Detect which cell encompasses the target text, then output its (x, y) center coordinate. 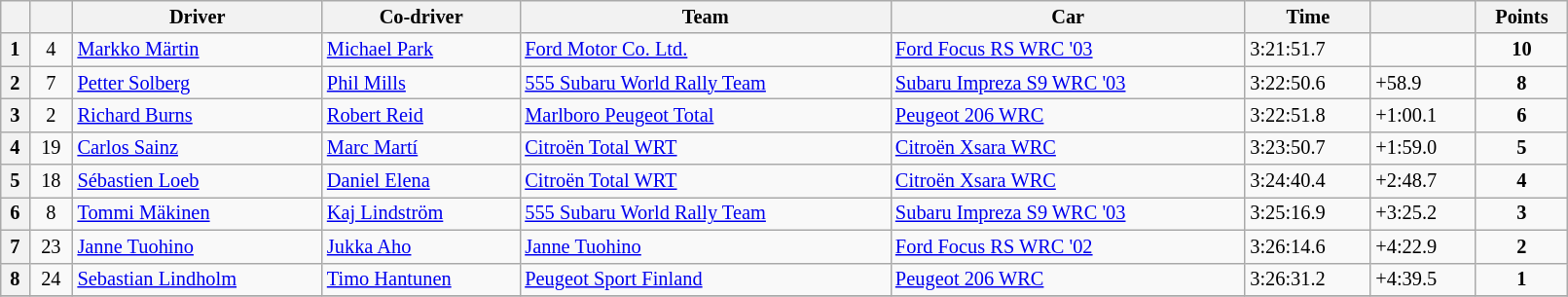
Kaj Lindström (420, 213)
Team (705, 17)
3:22:50.6 (1308, 83)
Peugeot Sport Finland (705, 279)
Petter Solberg (198, 83)
Markko Märtin (198, 50)
Co-driver (420, 17)
Time (1308, 17)
3:22:51.8 (1308, 115)
+2:48.7 (1423, 181)
24 (51, 279)
Sébastien Loeb (198, 181)
Ford Focus RS WRC '02 (1068, 246)
23 (51, 246)
18 (51, 181)
+4:22.9 (1423, 246)
+1:59.0 (1423, 148)
3:26:14.6 (1308, 246)
Driver (198, 17)
Phil Mills (420, 83)
Car (1068, 17)
Ford Motor Co. Ltd. (705, 50)
Ford Focus RS WRC '03 (1068, 50)
Jukka Aho (420, 246)
Sebastian Lindholm (198, 279)
Timo Hantunen (420, 279)
+4:39.5 (1423, 279)
3:24:40.4 (1308, 181)
Carlos Sainz (198, 148)
Tommi Mäkinen (198, 213)
+3:25.2 (1423, 213)
+1:00.1 (1423, 115)
Richard Burns (198, 115)
Robert Reid (420, 115)
+58.9 (1423, 83)
3:26:31.2 (1308, 279)
3:25:16.9 (1308, 213)
Marlboro Peugeot Total (705, 115)
3:23:50.7 (1308, 148)
Daniel Elena (420, 181)
19 (51, 148)
3:21:51.7 (1308, 50)
Points (1522, 17)
10 (1522, 50)
Marc Martí (420, 148)
Michael Park (420, 50)
